Pinpoint the cell where the given text exists, returning its (X, Y) midpoint coordinate. 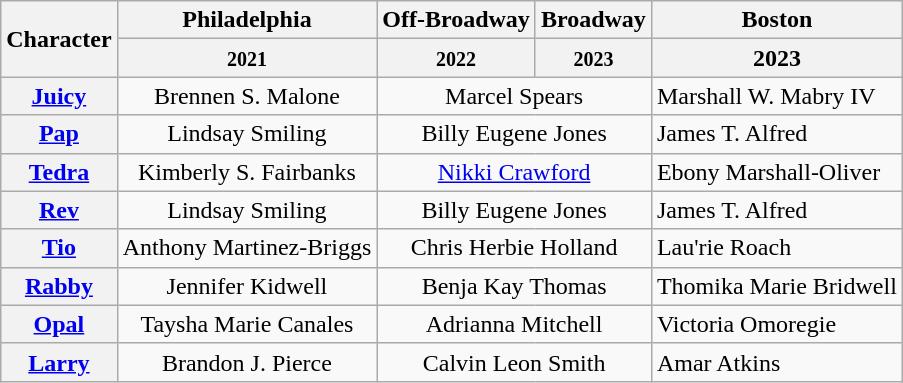
Taysha Marie Canales (247, 324)
2022 (456, 58)
Thomika Marie Bridwell (776, 286)
Jennifer Kidwell (247, 286)
Pap (59, 134)
2021 (247, 58)
Nikki Crawford (514, 172)
Opal (59, 324)
Tio (59, 248)
Lau'rie Roach (776, 248)
Off-Broadway (456, 20)
Rev (59, 210)
Marshall W. Mabry IV (776, 96)
Marcel Spears (514, 96)
Adrianna Mitchell (514, 324)
Brennen S. Malone (247, 96)
Kimberly S. Fairbanks (247, 172)
Boston (776, 20)
Character (59, 39)
Juicy (59, 96)
Brandon J. Pierce (247, 362)
Tedra (59, 172)
Ebony Marshall-Oliver (776, 172)
Victoria Omoregie (776, 324)
Rabby (59, 286)
Larry (59, 362)
Calvin Leon Smith (514, 362)
Benja Kay Thomas (514, 286)
Amar Atkins (776, 362)
Philadelphia (247, 20)
Anthony Martinez-Briggs (247, 248)
Broadway (593, 20)
Chris Herbie Holland (514, 248)
